Scan for the cell matching the given text and deliver its (X, Y) coordinate at center. 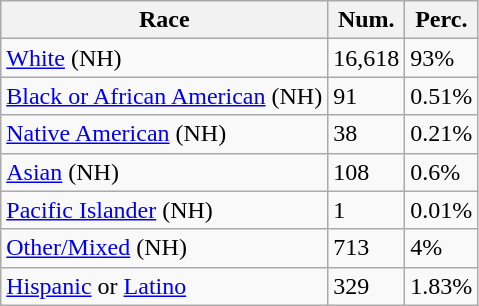
0.01% (442, 210)
Black or African American (NH) (164, 96)
108 (366, 172)
1.83% (442, 286)
713 (366, 248)
0.21% (442, 134)
Num. (366, 20)
4% (442, 248)
White (NH) (164, 58)
329 (366, 286)
Pacific Islander (NH) (164, 210)
91 (366, 96)
Race (164, 20)
1 (366, 210)
0.51% (442, 96)
16,618 (366, 58)
93% (442, 58)
0.6% (442, 172)
Other/Mixed (NH) (164, 248)
Hispanic or Latino (164, 286)
Native American (NH) (164, 134)
38 (366, 134)
Asian (NH) (164, 172)
Perc. (442, 20)
